Output the [X, Y] coordinate of the center of the cell containing the given text.  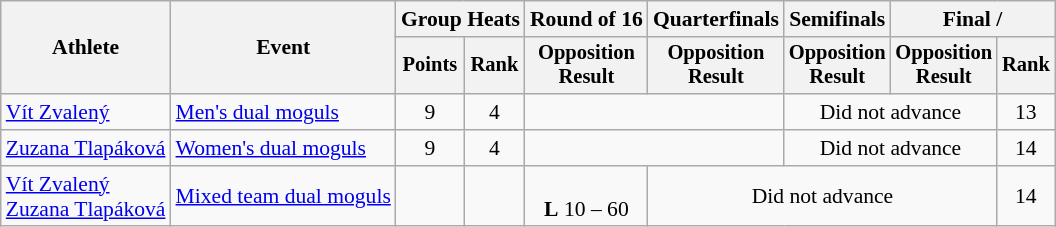
Athlete [86, 48]
Points [430, 66]
Group Heats [460, 19]
Final / [972, 19]
Quarterfinals [716, 19]
Women's dual moguls [284, 148]
13 [1026, 112]
Semifinals [838, 19]
Men's dual moguls [284, 112]
Mixed team dual moguls [284, 196]
Zuzana Tlapáková [86, 148]
L 10 – 60 [586, 196]
Round of 16 [586, 19]
Vít ZvalenýZuzana Tlapáková [86, 196]
Vít Zvalený [86, 112]
Event [284, 48]
